Find where the given text appears and provide that cell's center as [x, y] coordinate. 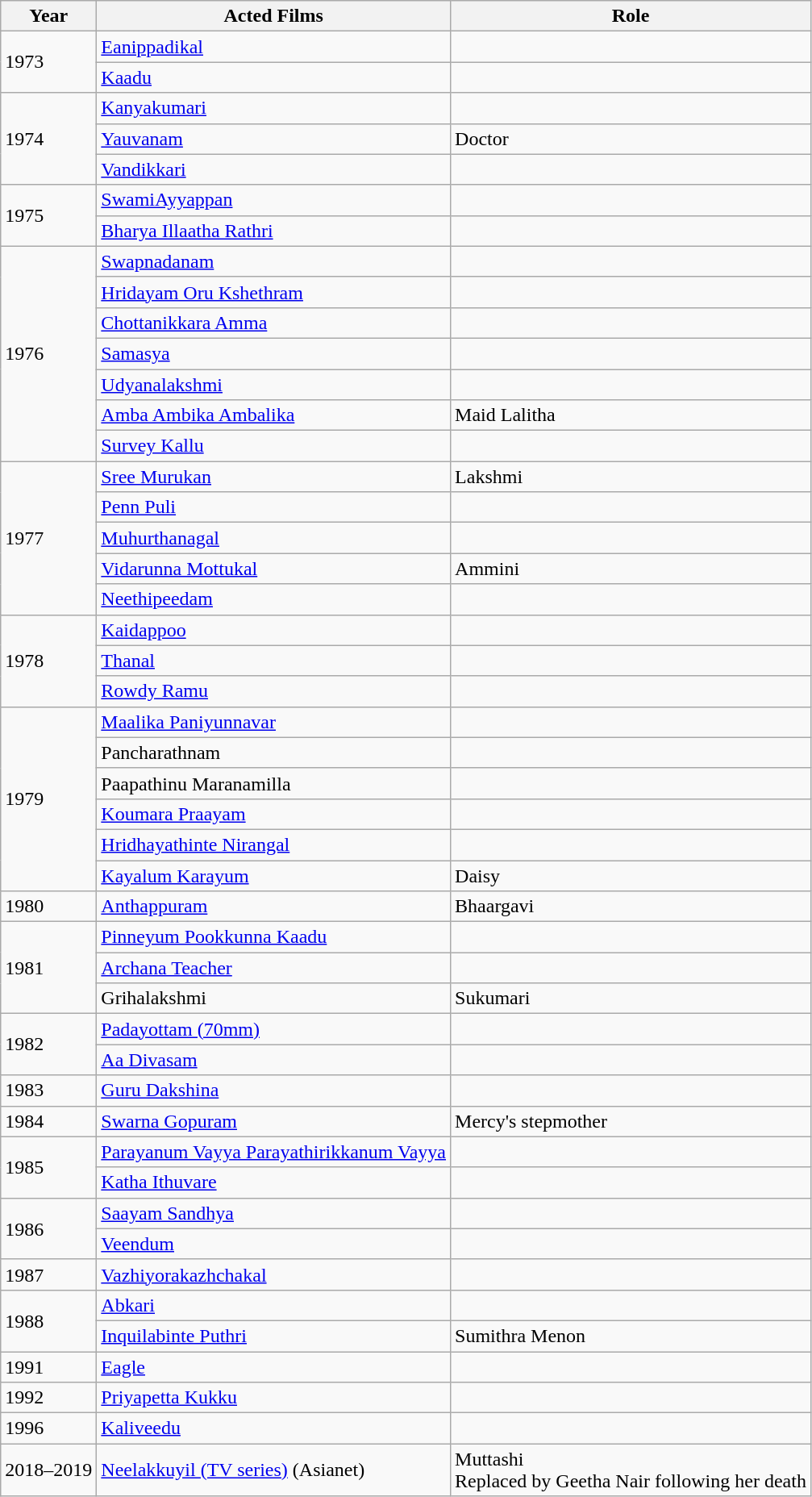
Saayam Sandhya [274, 1213]
Eanippadikal [274, 47]
Daisy [631, 875]
1973 [48, 62]
Kanyakumari [274, 108]
1980 [48, 907]
1979 [48, 799]
Ammini [631, 569]
Acted Films [274, 16]
Inquilabinte Puthri [274, 1336]
Priyapetta Kukku [274, 1398]
Penn Puli [274, 507]
Sukumari [631, 999]
Padayottam (70mm) [274, 1029]
Udyanalakshmi [274, 385]
Chottanikkara Amma [274, 323]
Lakshmi [631, 477]
Kaadu [274, 77]
Neelakkuyil (TV series) (Asianet) [274, 1470]
Guru Dakshina [274, 1090]
Veendum [274, 1244]
Hridhayathinte Nirangal [274, 844]
Sumithra Menon [631, 1336]
1987 [48, 1274]
Samasya [274, 353]
Kayalum Karayum [274, 875]
Vidarunna Mottukal [274, 569]
Mercy's stepmother [631, 1121]
Hridayam Oru Kshethram [274, 292]
Vandikkari [274, 169]
Bharya Illaatha Rathri [274, 231]
Doctor [631, 139]
1982 [48, 1045]
Aa Divasam [274, 1060]
1976 [48, 353]
Koumara Praayam [274, 814]
SwamiAyyappan [274, 200]
Maalika Paniyunnavar [274, 722]
Archana Teacher [274, 968]
Rowdy Ramu [274, 691]
Pancharathnam [274, 753]
1977 [48, 538]
Year [48, 16]
1985 [48, 1167]
1983 [48, 1090]
Abkari [274, 1305]
Survey Kallu [274, 446]
1974 [48, 139]
1975 [48, 215]
Bhaargavi [631, 907]
Paapathinu Maranamilla [274, 783]
Pinneyum Pookkunna Kaadu [274, 937]
2018–2019 [48, 1470]
Neethipeedam [274, 599]
Vazhiyorakazhchakal [274, 1274]
Eagle [274, 1367]
1992 [48, 1398]
Swarna Gopuram [274, 1121]
Grihalakshmi [274, 999]
Katha Ithuvare [274, 1182]
Parayanum Vayya Parayathirikkanum Vayya [274, 1152]
1978 [48, 661]
Anthappuram [274, 907]
Sree Murukan [274, 477]
Thanal [274, 661]
1996 [48, 1428]
1984 [48, 1121]
Amba Ambika Ambalika [274, 415]
MuttashiReplaced by Geetha Nair following her death [631, 1470]
Yauvanam [274, 139]
1981 [48, 968]
Muhurthanagal [274, 538]
Maid Lalitha [631, 415]
Swapnadanam [274, 261]
1991 [48, 1367]
1988 [48, 1320]
1986 [48, 1228]
Kaliveedu [274, 1428]
Kaidappoo [274, 630]
Role [631, 16]
